Determine the [X, Y] coordinate at the center of the cell enclosing the given text.  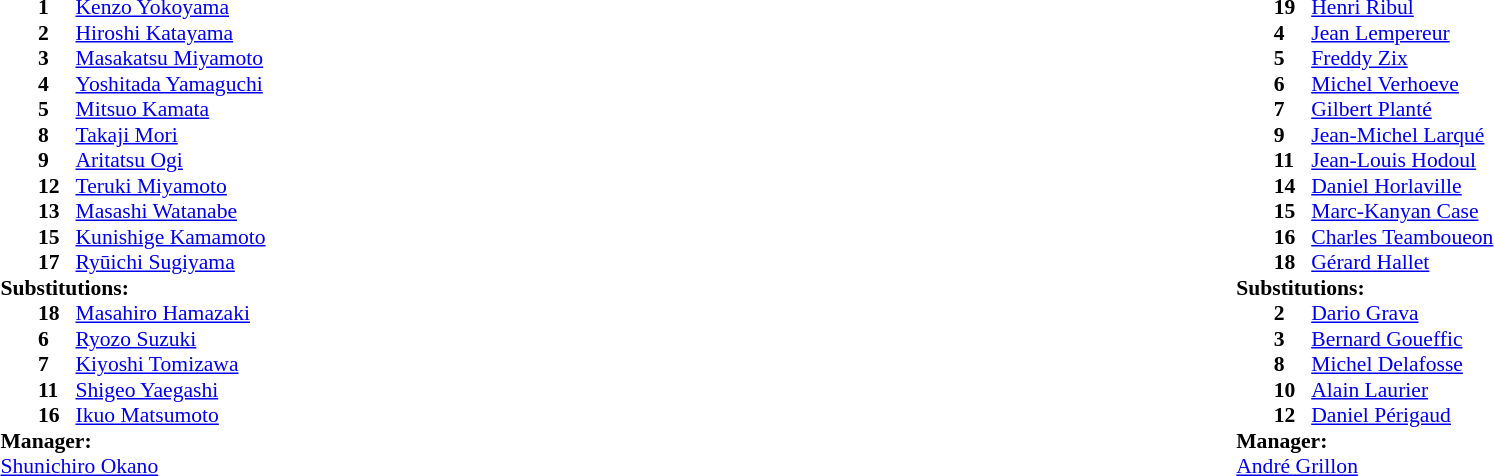
Takaji Mori [171, 135]
Gilbert Planté [1402, 109]
Kunishige Kamamoto [171, 237]
Daniel Horlaville [1402, 186]
Alain Laurier [1402, 390]
Kiyoshi Tomizawa [171, 365]
Charles Teamboueon [1402, 237]
Bernard Goueffic [1402, 339]
Jean-Louis Hodoul [1402, 161]
Jean Lempereur [1402, 33]
Masashi Watanabe [171, 211]
Yoshitada Yamaguchi [171, 84]
Freddy Zix [1402, 59]
10 [1293, 390]
13 [57, 211]
Michel Delafosse [1402, 365]
Ryozo Suzuki [171, 339]
Hiroshi Katayama [171, 33]
Shigeo Yaegashi [171, 390]
Masakatsu Miyamoto [171, 59]
Dario Grava [1402, 313]
Michel Verhoeve [1402, 84]
Masahiro Hamazaki [171, 313]
14 [1293, 186]
Teruki Miyamoto [171, 186]
Ryūichi Sugiyama [171, 263]
Jean-Michel Larqué [1402, 135]
Gérard Hallet [1402, 263]
Ikuo Matsumoto [171, 415]
Mitsuo Kamata [171, 109]
Marc-Kanyan Case [1402, 211]
Aritatsu Ogi [171, 161]
17 [57, 263]
Daniel Périgaud [1402, 415]
